Locate the cell with the specified text and output its (x, y) center coordinate. 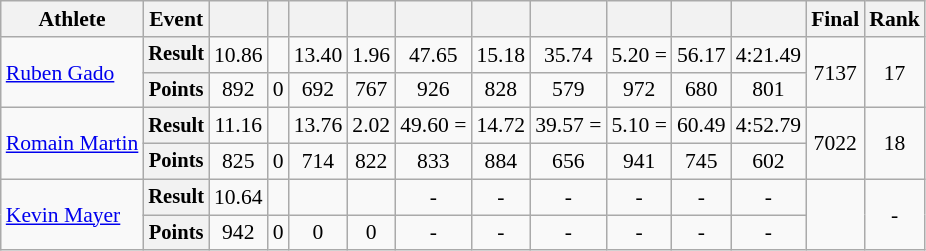
7137 (835, 72)
Kevin Mayer (72, 214)
7022 (835, 144)
2.02 (371, 126)
11.16 (238, 126)
767 (371, 90)
579 (568, 90)
13.76 (318, 126)
692 (318, 90)
56.17 (702, 55)
60.49 (702, 126)
833 (433, 162)
656 (568, 162)
17 (894, 72)
15.18 (500, 55)
745 (702, 162)
926 (433, 90)
13.40 (318, 55)
10.86 (238, 55)
822 (371, 162)
Athlete (72, 19)
5.10 = (638, 126)
14.72 (500, 126)
884 (500, 162)
49.60 = (433, 126)
4:52.79 (768, 126)
972 (638, 90)
828 (500, 90)
825 (238, 162)
801 (768, 90)
1.96 (371, 55)
941 (638, 162)
Romain Martin (72, 144)
4:21.49 (768, 55)
892 (238, 90)
714 (318, 162)
5.20 = (638, 55)
Event (176, 19)
18 (894, 144)
35.74 (568, 55)
39.57 = (568, 126)
10.64 (238, 197)
Final (835, 19)
Ruben Gado (72, 72)
602 (768, 162)
Rank (894, 19)
680 (702, 90)
942 (238, 233)
47.65 (433, 55)
